Identify which cell holds the provided text, then report its [X, Y] central coordinate. 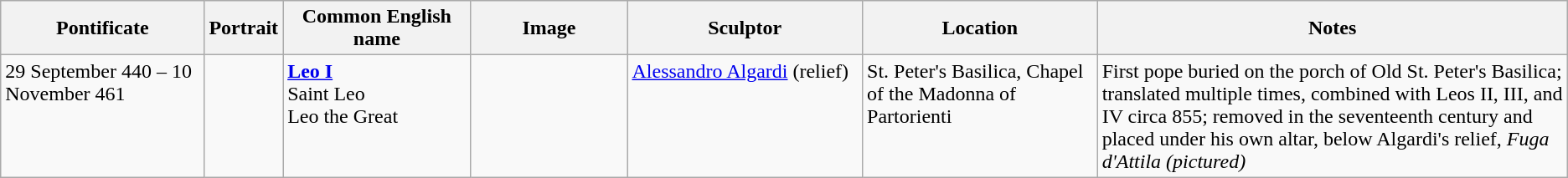
Sculptor [745, 28]
Location [980, 28]
Image [549, 28]
St. Peter's Basilica, Chapel of the Madonna of Partorienti [980, 116]
Common English name [377, 28]
Notes [1332, 28]
29 September 440 – 10 November 461 [102, 116]
Alessandro Algardi (relief) [745, 116]
Leo ISaint LeoLeo the Great [377, 116]
Portrait [244, 28]
Pontificate [102, 28]
